For the text-containing cell, return its midpoint in (x, y) coordinate format. 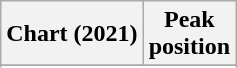
Chart (2021) (72, 34)
Peakposition (189, 34)
